Return the [x, y] coordinate for the center point of the cell that contains the specified text.  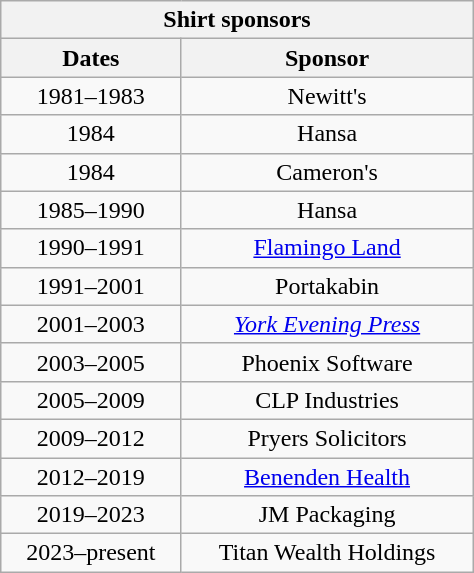
1991–2001 [91, 286]
1985–1990 [91, 210]
2001–2003 [91, 324]
Shirt sponsors [237, 20]
Pryers Solicitors [327, 438]
Titan Wealth Holdings [327, 553]
2005–2009 [91, 400]
2009–2012 [91, 438]
CLP Industries [327, 400]
2003–2005 [91, 362]
Portakabin [327, 286]
1981–1983 [91, 96]
Newitt's [327, 96]
2012–2019 [91, 477]
Cameron's [327, 172]
York Evening Press [327, 324]
1990–1991 [91, 248]
2023–present [91, 553]
2019–2023 [91, 515]
JM Packaging [327, 515]
Flamingo Land [327, 248]
Sponsor [327, 58]
Phoenix Software [327, 362]
Dates [91, 58]
Benenden Health [327, 477]
